Extract the (x, y) coordinate from the center of the cell holding the provided text.  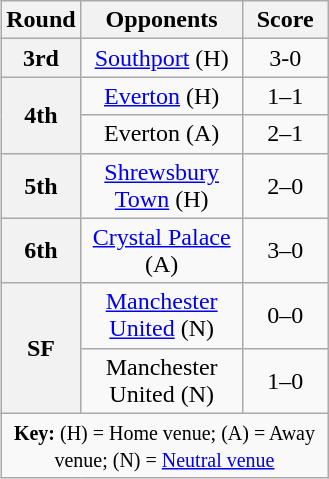
Round (41, 20)
3–0 (285, 250)
2–0 (285, 186)
Key: (H) = Home venue; (A) = Away venue; (N) = Neutral venue (165, 446)
Everton (H) (162, 96)
2–1 (285, 134)
Score (285, 20)
Everton (A) (162, 134)
5th (41, 186)
Opponents (162, 20)
3rd (41, 58)
4th (41, 115)
3-0 (285, 58)
SF (41, 348)
1–0 (285, 380)
Southport (H) (162, 58)
0–0 (285, 316)
6th (41, 250)
1–1 (285, 96)
Crystal Palace (A) (162, 250)
Shrewsbury Town (H) (162, 186)
